Find where the given text appears and provide that cell's center as [X, Y] coordinate. 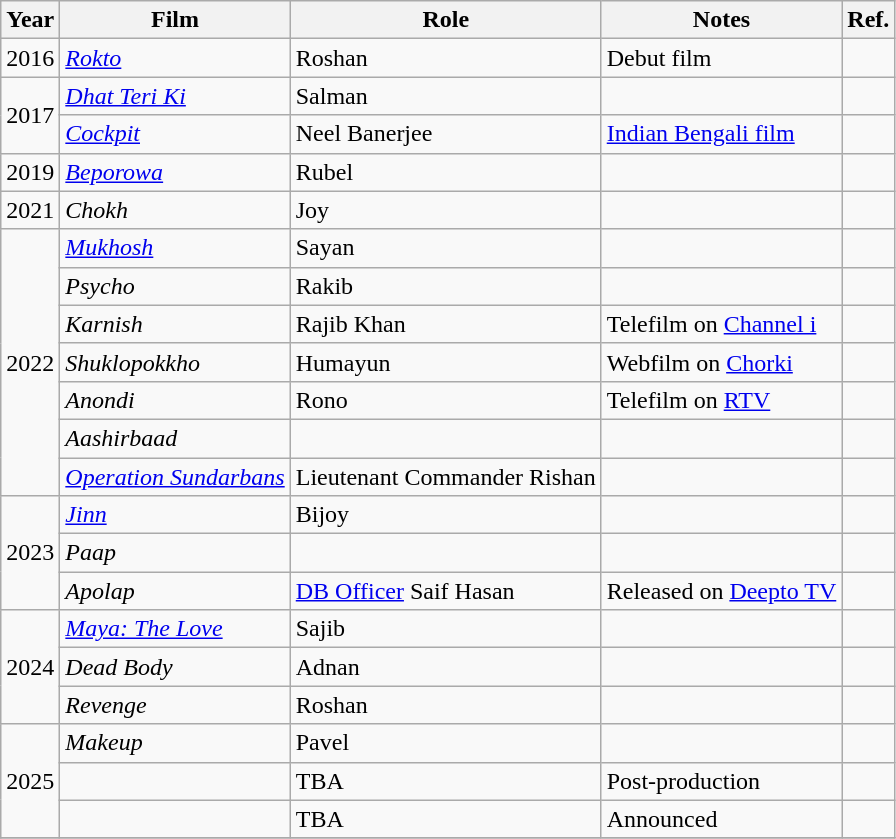
Post-production [722, 781]
2017 [30, 115]
2025 [30, 781]
Karnish [175, 324]
2016 [30, 58]
Shuklopokkho [175, 362]
Notes [722, 20]
Sayan [446, 248]
Makeup [175, 743]
Rokto [175, 58]
DB Officer Saif Hasan [446, 591]
Dead Body [175, 667]
Salman [446, 96]
2022 [30, 362]
Rubel [446, 172]
Film [175, 20]
Jinn [175, 515]
Telefilm on RTV [722, 400]
2019 [30, 172]
Operation Sundarbans [175, 477]
Announced [722, 819]
Role [446, 20]
Apolap [175, 591]
Anondi [175, 400]
Aashirbaad [175, 438]
Mukhosh [175, 248]
Sajib [446, 629]
Year [30, 20]
Rajib Khan [446, 324]
Released on Deepto TV [722, 591]
Indian Bengali film [722, 134]
Chokh [175, 210]
Cockpit [175, 134]
Debut film [722, 58]
Beporowa [175, 172]
Telefilm on Channel i [722, 324]
Humayun [446, 362]
Maya: The Love [175, 629]
Adnan [446, 667]
Revenge [175, 705]
Pavel [446, 743]
Psycho [175, 286]
Rono [446, 400]
Neel Banerjee [446, 134]
Bijoy [446, 515]
Webfilm on Chorki [722, 362]
2021 [30, 210]
Joy [446, 210]
Ref. [868, 20]
2024 [30, 667]
Rakib [446, 286]
2023 [30, 553]
Paap [175, 553]
Lieutenant Commander Rishan [446, 477]
Dhat Teri Ki [175, 96]
